Return [X, Y] of the center of cell containing provided text 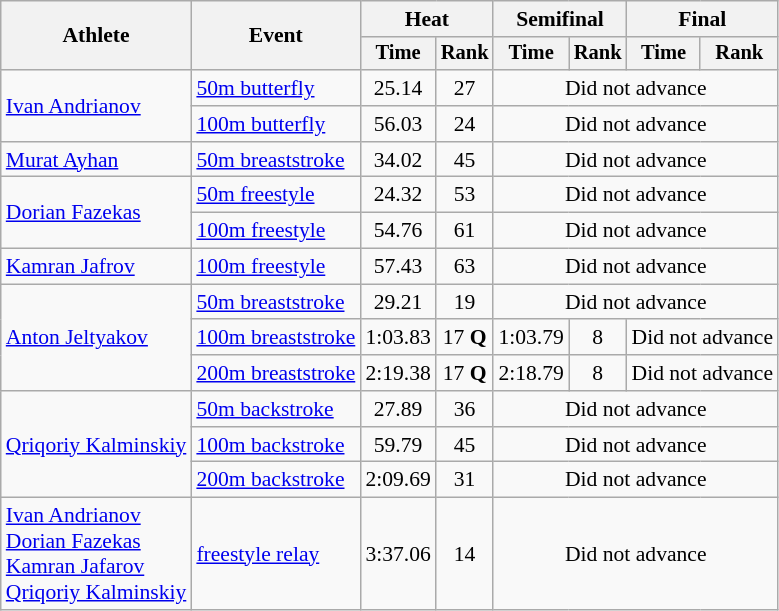
54.76 [398, 231]
24.32 [398, 195]
Anton Jeltyakov [96, 338]
Semifinal [560, 19]
25.14 [398, 88]
Dorian Fazekas [96, 212]
Murat Ayhan [96, 160]
59.79 [398, 445]
36 [465, 409]
Final [702, 19]
27 [465, 88]
2:19.38 [398, 373]
Ivan Andrianov [96, 106]
Athlete [96, 36]
1:03.83 [398, 338]
50m butterfly [276, 88]
Ivan AndrianovDorian FazekasKamran JafarovQriqoriy Kalminskiy [96, 554]
50m backstroke [276, 409]
57.43 [398, 267]
19 [465, 302]
100m backstroke [276, 445]
27.89 [398, 409]
31 [465, 480]
200m backstroke [276, 480]
Qriqoriy Kalminskiy [96, 444]
200m breaststroke [276, 373]
Heat [426, 19]
3:37.06 [398, 554]
29.21 [398, 302]
100m breaststroke [276, 338]
2:18.79 [530, 373]
1:03.79 [530, 338]
14 [465, 554]
Kamran Jafrov [96, 267]
63 [465, 267]
61 [465, 231]
Event [276, 36]
53 [465, 195]
24 [465, 124]
34.02 [398, 160]
56.03 [398, 124]
freestyle relay [276, 554]
100m butterfly [276, 124]
2:09.69 [398, 480]
50m freestyle [276, 195]
